From the cell containing the given text, extract its center point as (X, Y) coordinate. 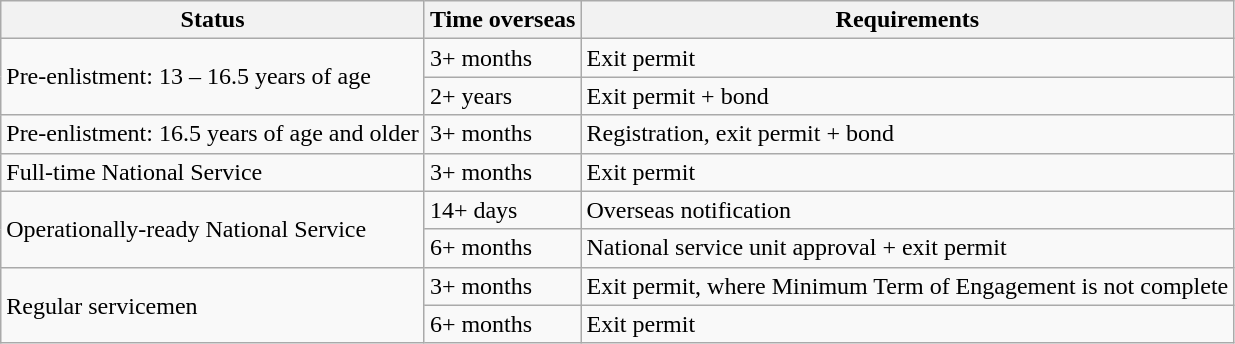
National service unit approval + exit permit (908, 248)
Exit permit + bond (908, 96)
Requirements (908, 20)
Exit permit, where Minimum Term of Engagement is not complete (908, 286)
Status (213, 20)
Full-time National Service (213, 172)
Operationally-ready National Service (213, 229)
2+ years (502, 96)
14+ days (502, 210)
Regular servicemen (213, 305)
Pre-enlistment: 13 – 16.5 years of age (213, 77)
Time overseas (502, 20)
Overseas notification (908, 210)
Registration, exit permit + bond (908, 134)
Pre-enlistment: 16.5 years of age and older (213, 134)
